Output the [x, y] coordinate of the center of the cell containing the given text.  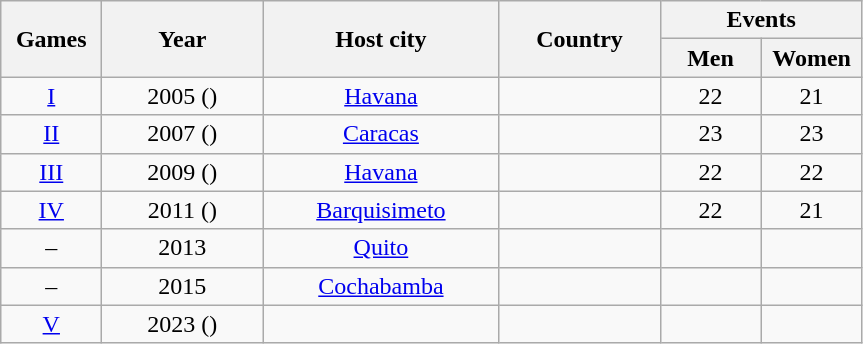
III [52, 172]
Events [761, 20]
2015 [182, 286]
I [52, 96]
2011 () [182, 210]
2007 () [182, 134]
Women [812, 58]
V [52, 324]
Men [710, 58]
Barquisimeto [381, 210]
Cochabamba [381, 286]
Year [182, 39]
IV [52, 210]
Country [580, 39]
2005 () [182, 96]
2013 [182, 248]
Quito [381, 248]
2009 () [182, 172]
II [52, 134]
Host city [381, 39]
Caracas [381, 134]
Games [52, 39]
2023 () [182, 324]
